Capture the cell that displays the provided text and extract its [x, y] central coordinate. 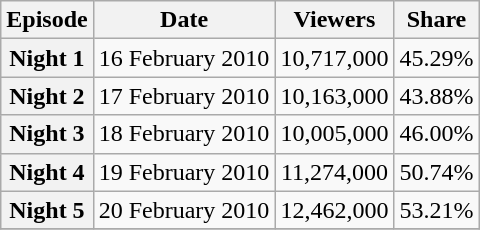
11,274,000 [334, 172]
43.88% [436, 96]
18 February 2010 [184, 134]
Night 3 [47, 134]
10,005,000 [334, 134]
Night 1 [47, 58]
17 February 2010 [184, 96]
10,163,000 [334, 96]
Night 2 [47, 96]
Share [436, 20]
50.74% [436, 172]
53.21% [436, 210]
Night 4 [47, 172]
12,462,000 [334, 210]
46.00% [436, 134]
16 February 2010 [184, 58]
Night 5 [47, 210]
Date [184, 20]
10,717,000 [334, 58]
Viewers [334, 20]
19 February 2010 [184, 172]
Episode [47, 20]
45.29% [436, 58]
20 February 2010 [184, 210]
